Output the (X, Y) coordinate of the center of the cell containing the given text.  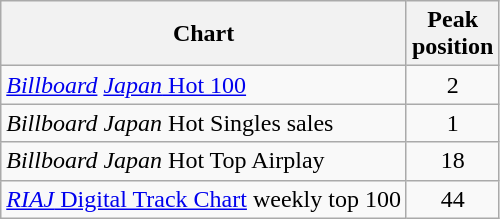
Chart (204, 34)
44 (452, 199)
1 (452, 123)
Billboard Japan Hot Singles sales (204, 123)
Billboard Japan Hot 100 (204, 85)
RIAJ Digital Track Chart weekly top 100 (204, 199)
Peakposition (452, 34)
2 (452, 85)
18 (452, 161)
Billboard Japan Hot Top Airplay (204, 161)
